Identify which cell holds the provided text, then report its (x, y) central coordinate. 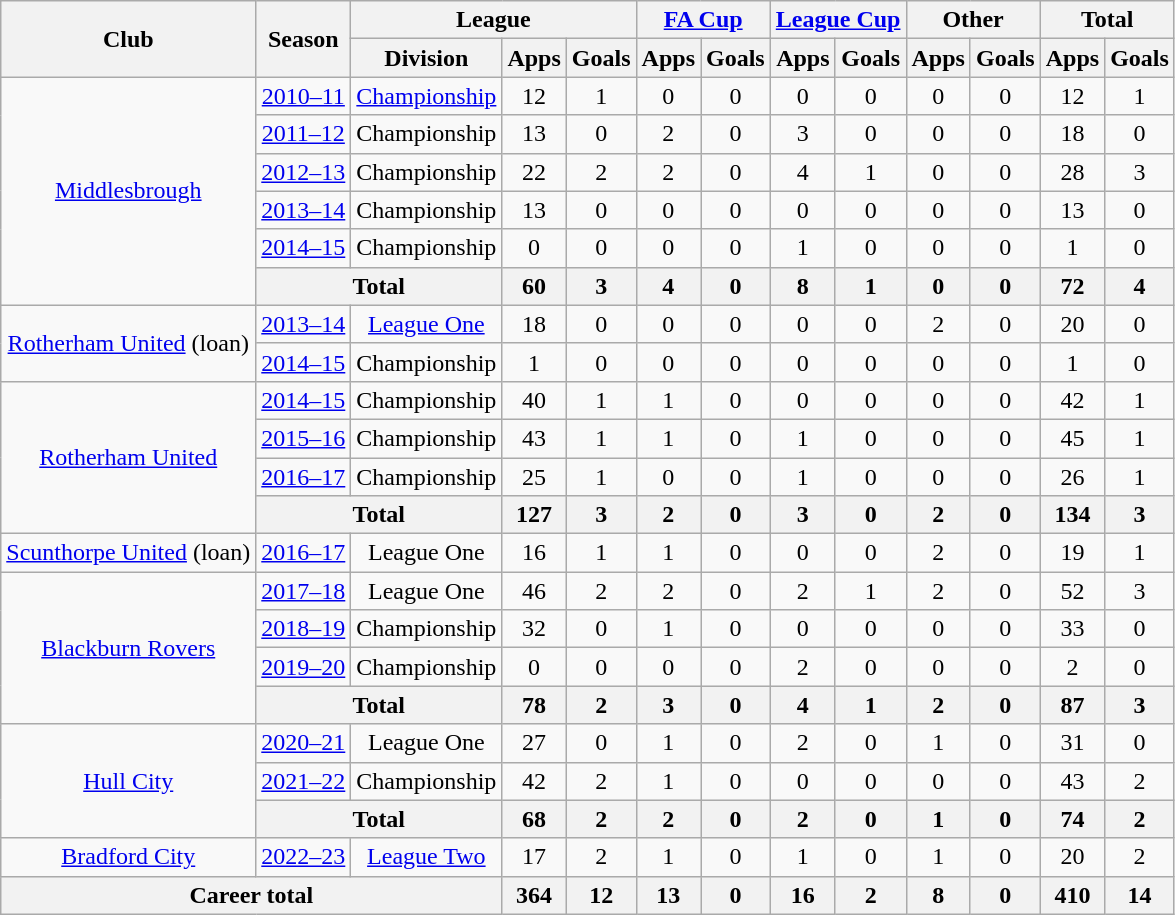
52 (1072, 591)
2012–13 (304, 172)
Hull City (128, 781)
2011–12 (304, 134)
40 (534, 400)
78 (534, 705)
87 (1072, 705)
410 (1072, 895)
Other (973, 20)
22 (534, 172)
2019–20 (304, 667)
127 (534, 515)
Rotherham United (128, 457)
Club (128, 39)
14 (1140, 895)
Bradford City (128, 857)
364 (534, 895)
74 (1072, 819)
2020–21 (304, 743)
2021–22 (304, 781)
68 (534, 819)
Season (304, 39)
25 (534, 477)
2022–23 (304, 857)
Career total (252, 895)
League (494, 20)
2017–18 (304, 591)
Blackburn Rovers (128, 648)
134 (1072, 515)
17 (534, 857)
2015–16 (304, 438)
32 (534, 629)
60 (534, 286)
FA Cup (703, 20)
League Cup (838, 20)
72 (1072, 286)
26 (1072, 477)
45 (1072, 438)
Scunthorpe United (loan) (128, 553)
2018–19 (304, 629)
33 (1072, 629)
46 (534, 591)
Rotherham United (loan) (128, 343)
19 (1072, 553)
League Two (426, 857)
2010–11 (304, 96)
31 (1072, 743)
Division (426, 58)
Middlesbrough (128, 191)
28 (1072, 172)
27 (534, 743)
